Determine the (x, y) coordinate at the center of the cell enclosing the given text.  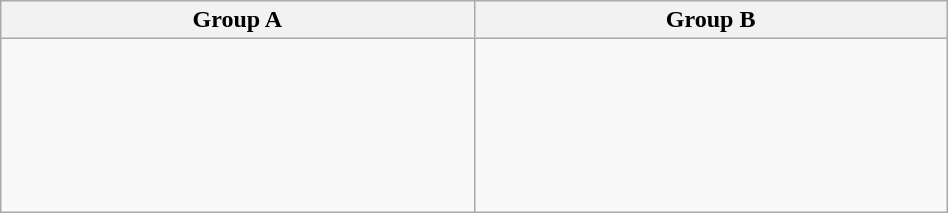
Group A (238, 20)
Group B (710, 20)
